Pinpoint the cell where the given text exists, returning its (X, Y) midpoint coordinate. 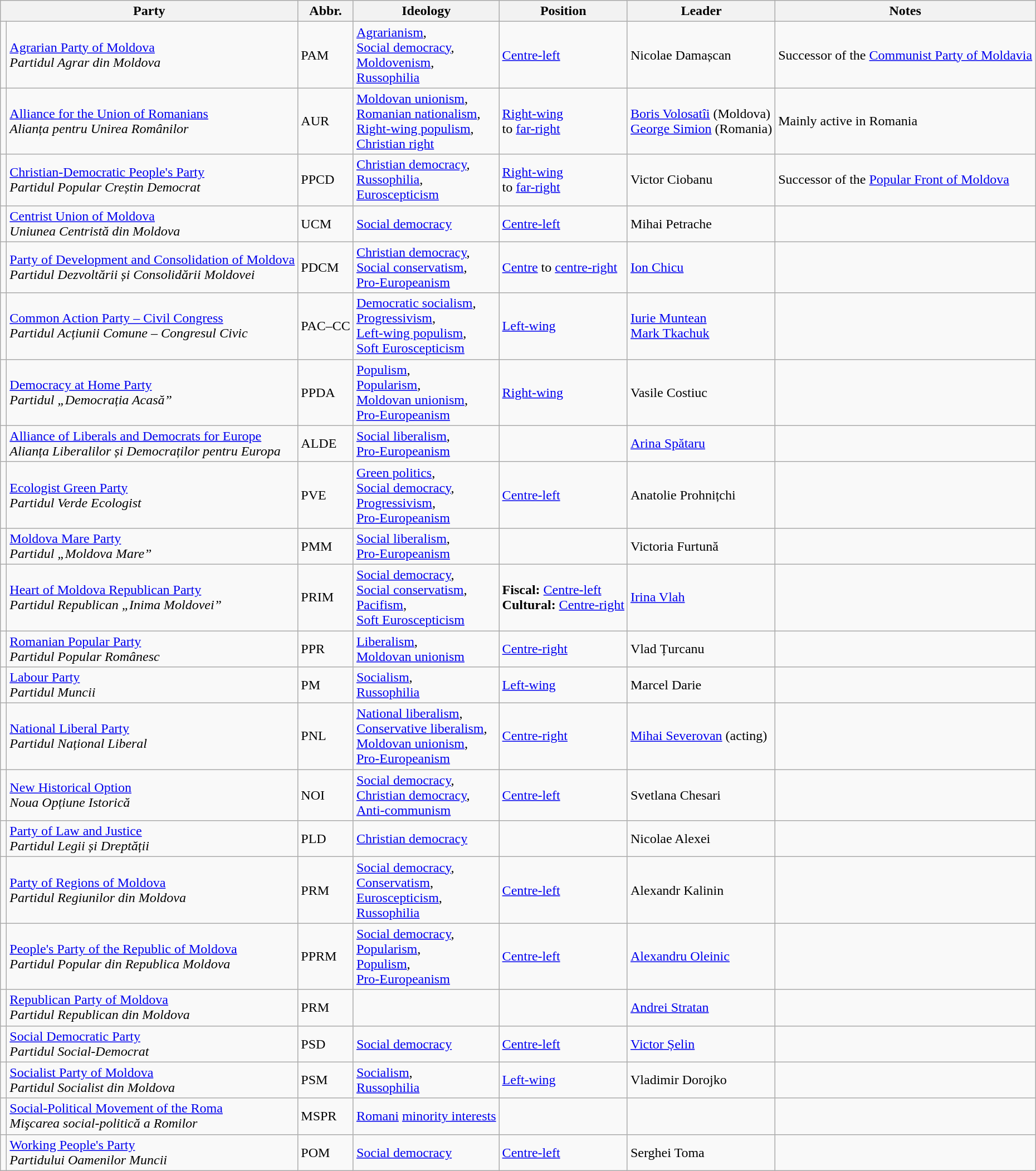
UCM (326, 224)
Boris Volosatîi (Moldova)George Simion (Romania) (701, 121)
Social democracy,Conservatism,Euroscepticism,Russophilia (426, 890)
Successor of the Popular Front of Moldova (906, 180)
Irina Vlah (701, 597)
Social-Political Movement of the RomaMişcarea social-politică a Romilor (153, 1116)
Nicolae Alexei (701, 839)
Party (149, 11)
Moldova Mare PartyPartidul „Moldova Mare” (153, 546)
Liberalism,Moldovan unionism (426, 648)
Alliance for the Union of RomaniansAlianța pentru Unirea Românilor (153, 121)
Democratic socialism,Progressivism,Left-wing populism,Soft Euroscepticism (426, 326)
Romani minority interests (426, 1116)
Andrei Stratan (701, 1008)
Labour PartyPartidul Muncii (153, 685)
Socialist Party of MoldovaPartidul Socialist din Moldova (153, 1080)
PDCM (326, 267)
Nicolae Damașcan (701, 55)
Arina Spătaru (701, 443)
Centre to centre-right (563, 267)
Christian democracy (426, 839)
ALDE (326, 443)
Centrist Union of MoldovaUniunea Centristă din Moldova (153, 224)
PMM (326, 546)
Common Action Party – Civil CongressPartidul Acțiunii Comune – Congresul Civic (153, 326)
PNL (326, 736)
Vasile Costiuc (701, 392)
National liberalism,Conservative liberalism,Moldovan unionism,Pro-Europeanism (426, 736)
Social democracy,Christian democracy,Anti-communism (426, 795)
Christian-Democratic People's PartyPartidul Popular Creștin Democrat (153, 180)
Alliance of Liberals and Democrats for EuropeAlianța Liberalilor și Democraților pentru Europa (153, 443)
AUR (326, 121)
Ideology (426, 11)
PM (326, 685)
National Liberal PartyPartidul Național Liberal (153, 736)
Republican Party of MoldovaPartidul Republican din Moldova (153, 1008)
Mihai Severovan (acting) (701, 736)
POM (326, 1153)
PAM (326, 55)
Agrarianism,Social democracy,Moldovenism,Russophilia (426, 55)
Moldovan unionism,Romanian nationalism,Right-wing populism,Christian right (426, 121)
Social democracy,Social conservatism,Pacifism,Soft Euroscepticism (426, 597)
PLD (326, 839)
Position (563, 11)
Social Democratic PartyPartidul Social-Democrat (153, 1043)
Victor Șelin (701, 1043)
PAC–CC (326, 326)
Abbr. (326, 11)
Fiscal: Centre-leftCultural: Centre-right (563, 597)
People's Party of the Republic of MoldovaPartidul Popular din Republica Moldova (153, 957)
Right-wing (563, 392)
PRIM (326, 597)
PSM (326, 1080)
Democracy at Home PartyPartidul „Democrația Acasă” (153, 392)
Christian democracy,Russophilia,Euroscepticism (426, 180)
PPR (326, 648)
PPRM (326, 957)
Romanian Popular PartyPartidul Popular Românesc (153, 648)
Anatolie Prohnițchi (701, 494)
Mainly active in Romania (906, 121)
PPCD (326, 180)
Serghei Toma (701, 1153)
MSPR (326, 1116)
Vladimir Dorojko (701, 1080)
Alexandr Kalinin (701, 890)
Vlad Țurcanu (701, 648)
Successor of the Communist Party of Moldavia (906, 55)
Victoria Furtună (701, 546)
Party of Law and JusticePartidul Legii și Dreptății (153, 839)
Alexandru Oleinic (701, 957)
Leader (701, 11)
Mihai Petrache (701, 224)
PSD (326, 1043)
Iurie MunteanMark Tkachuk (701, 326)
Populism,Popularism,Moldovan unionism,Pro-Europeanism (426, 392)
Party of Development and Consolidation of MoldovaPartidul Dezvoltării și Consolidării Moldovei (153, 267)
NOI (326, 795)
Working People's PartyPartidului Oamenilor Muncii (153, 1153)
Green politics,Social democracy,Progressivism,Pro-Europeanism (426, 494)
Ecologist Green PartyPartidul Verde Ecologist (153, 494)
New Historical OptionNoua Opțiune Istorică (153, 795)
PPDA (326, 392)
Svetlana Chesari (701, 795)
Victor Ciobanu (701, 180)
PVE (326, 494)
Notes (906, 11)
Marcel Darie (701, 685)
Ion Chicu (701, 267)
Social democracy,Popularism,Populism,Pro-Europeanism (426, 957)
Party of Regions of MoldovaPartidul Regiunilor din Moldova (153, 890)
Heart of Moldova Republican PartyPartidul Republican „Inima Moldovei” (153, 597)
Christian democracy,Social conservatism,Pro-Europeanism (426, 267)
Agrarian Party of MoldovaPartidul Agrar din Moldova (153, 55)
